Capture the cell that displays the provided text and extract its [x, y] central coordinate. 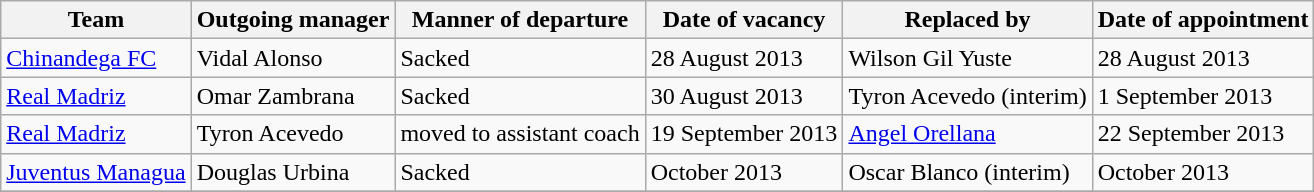
Tyron Acevedo [293, 134]
Omar Zambrana [293, 96]
Date of appointment [1203, 20]
1 September 2013 [1203, 96]
Wilson Gil Yuste [968, 58]
19 September 2013 [744, 134]
Team [96, 20]
Date of vacancy [744, 20]
Angel Orellana [968, 134]
Chinandega FC [96, 58]
22 September 2013 [1203, 134]
Outgoing manager [293, 20]
Douglas Urbina [293, 172]
Vidal Alonso [293, 58]
Oscar Blanco (interim) [968, 172]
Juventus Managua [96, 172]
30 August 2013 [744, 96]
moved to assistant coach [520, 134]
Manner of departure [520, 20]
Replaced by [968, 20]
Tyron Acevedo (interim) [968, 96]
